Scan for the cell matching the given text and deliver its (X, Y) coordinate at center. 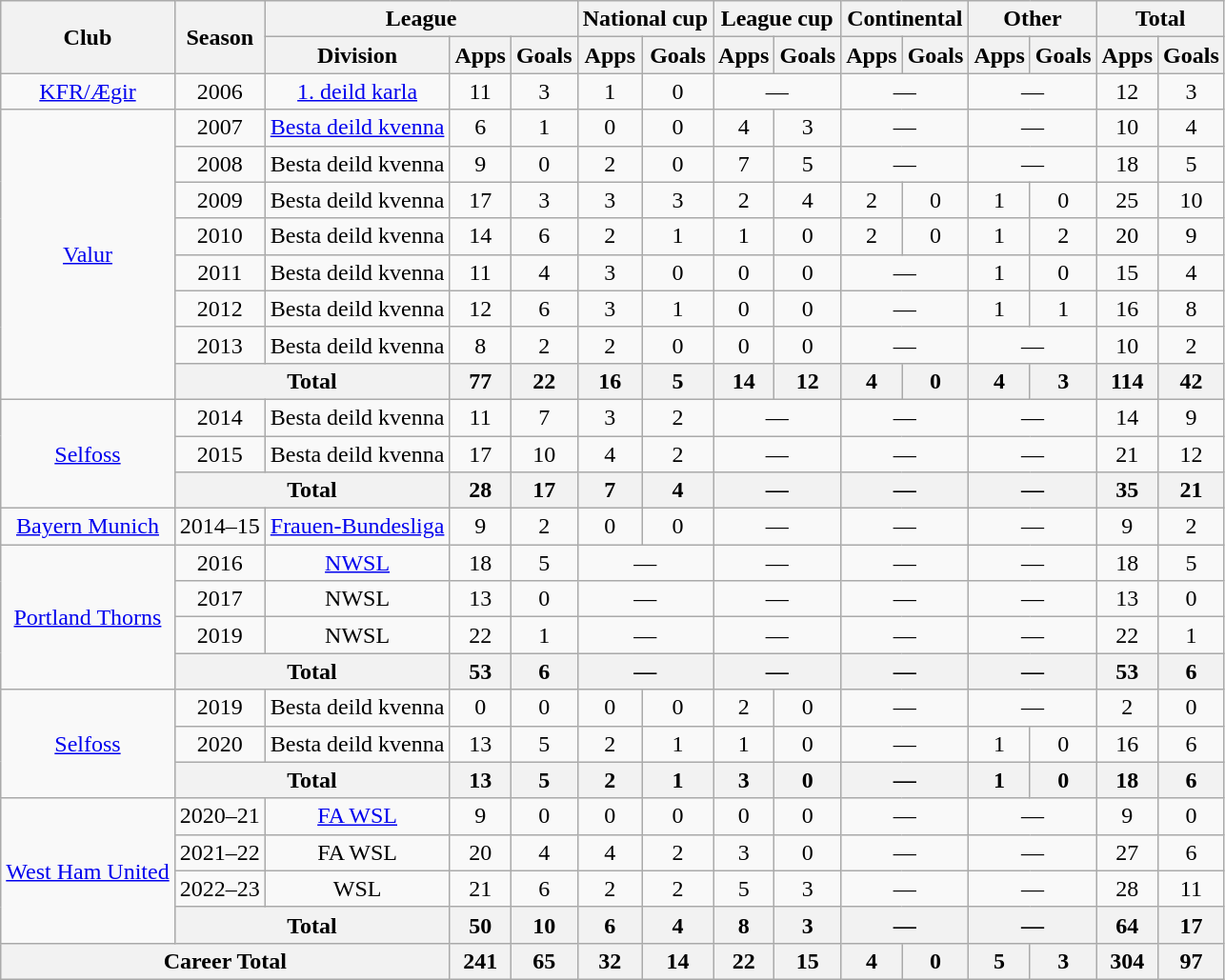
Division (357, 55)
25 (1127, 200)
1. deild karla (357, 91)
2014–15 (219, 527)
Bayern Munich (88, 527)
KFR/Ægir (88, 91)
2020–21 (219, 816)
77 (480, 381)
64 (1127, 925)
Club (88, 37)
League cup (777, 19)
2016 (219, 563)
50 (480, 925)
2006 (219, 91)
114 (1127, 381)
2014 (219, 417)
National cup (645, 19)
2017 (219, 599)
2013 (219, 345)
Continental (905, 19)
League (421, 19)
42 (1192, 381)
2021–22 (219, 852)
27 (1127, 852)
35 (1127, 490)
2009 (219, 200)
2008 (219, 164)
Valur (88, 254)
2022–23 (219, 889)
2012 (219, 309)
2010 (219, 236)
Other (1033, 19)
2007 (219, 128)
2020 (219, 744)
Season (219, 37)
65 (544, 961)
2015 (219, 454)
Frauen-Bundesliga (357, 527)
Career Total (225, 961)
241 (480, 961)
32 (610, 961)
Portland Thorns (88, 617)
West Ham United (88, 870)
97 (1192, 961)
WSL (357, 889)
2011 (219, 272)
304 (1127, 961)
